Locate the cell with the specified text and output its (X, Y) center coordinate. 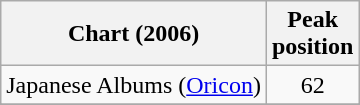
Chart (2006) (134, 34)
Japanese Albums (Oricon) (134, 85)
Peakposition (312, 34)
62 (312, 85)
